Pinpoint the cell where the given text exists, returning its [X, Y] midpoint coordinate. 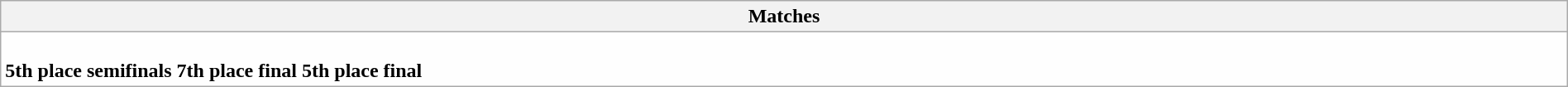
5th place semifinals 7th place final 5th place final [784, 60]
Matches [784, 17]
